Return [X, Y] of the center of cell containing provided text 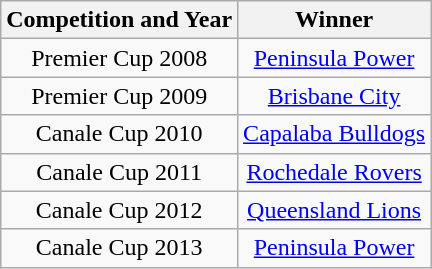
Rochedale Rovers [334, 172]
Canale Cup 2011 [120, 172]
Canale Cup 2013 [120, 248]
Canale Cup 2010 [120, 134]
Canale Cup 2012 [120, 210]
Queensland Lions [334, 210]
Winner [334, 20]
Premier Cup 2008 [120, 58]
Brisbane City [334, 96]
Premier Cup 2009 [120, 96]
Competition and Year [120, 20]
Capalaba Bulldogs [334, 134]
